For the text-containing cell, return its midpoint in (X, Y) coordinate format. 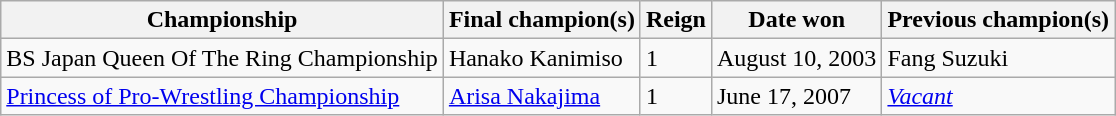
June 17, 2007 (796, 96)
Championship (222, 20)
Reign (676, 20)
Vacant (998, 96)
Date won (796, 20)
BS Japan Queen Of The Ring Championship (222, 58)
August 10, 2003 (796, 58)
Arisa Nakajima (542, 96)
Princess of Pro-Wrestling Championship (222, 96)
Final champion(s) (542, 20)
Previous champion(s) (998, 20)
Fang Suzuki (998, 58)
Hanako Kanimiso (542, 58)
